Detect which cell encompasses the target text, then output its [X, Y] center coordinate. 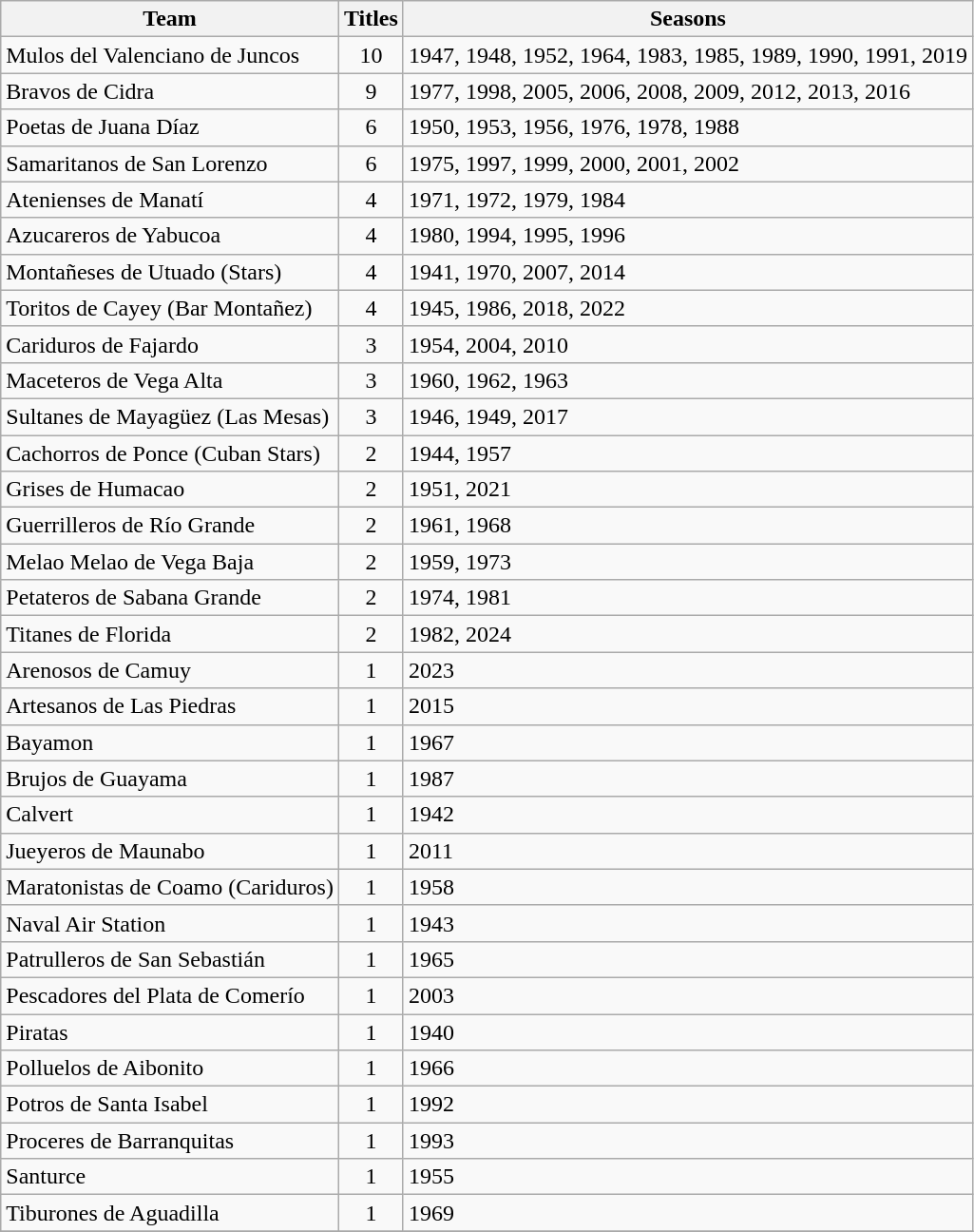
Patrulleros de San Sebastián [170, 959]
1993 [688, 1141]
2015 [688, 706]
Atenienses de Manatí [170, 200]
1942 [688, 815]
Sultanes de Mayagüez (Las Mesas) [170, 416]
Mulos del Valenciano de Juncos [170, 55]
Seasons [688, 19]
1969 [688, 1213]
1947, 1948, 1952, 1964, 1983, 1985, 1989, 1990, 1991, 2019 [688, 55]
Piratas [170, 1031]
Polluelos de Aibonito [170, 1068]
2023 [688, 670]
1992 [688, 1105]
Bravos de Cidra [170, 91]
Santurce [170, 1177]
1943 [688, 923]
1987 [688, 779]
Melao Melao de Vega Baja [170, 562]
Proceres de Barranquitas [170, 1141]
Arenosos de Camuy [170, 670]
Titanes de Florida [170, 634]
1965 [688, 959]
Guerrilleros de Río Grande [170, 526]
Petateros de Sabana Grande [170, 598]
Calvert [170, 815]
Bayamon [170, 742]
Cariduros de Fajardo [170, 344]
1966 [688, 1068]
Brujos de Guayama [170, 779]
1974, 1981 [688, 598]
1945, 1986, 2018, 2022 [688, 308]
1944, 1957 [688, 453]
1971, 1972, 1979, 1984 [688, 200]
1982, 2024 [688, 634]
Jueyeros de Maunabo [170, 851]
1959, 1973 [688, 562]
2011 [688, 851]
Potros de Santa Isabel [170, 1105]
1946, 1949, 2017 [688, 416]
1954, 2004, 2010 [688, 344]
1941, 1970, 2007, 2014 [688, 272]
Samaritanos de San Lorenzo [170, 164]
1975, 1997, 1999, 2000, 2001, 2002 [688, 164]
Naval Air Station [170, 923]
Tiburones de Aguadilla [170, 1213]
Poetas de Juana Díaz [170, 127]
Team [170, 19]
9 [371, 91]
2003 [688, 995]
1980, 1994, 1995, 1996 [688, 236]
Titles [371, 19]
Maratonistas de Coamo (Cariduros) [170, 887]
Montañeses de Utuado (Stars) [170, 272]
Cachorros de Ponce (Cuban Stars) [170, 453]
1950, 1953, 1956, 1976, 1978, 1988 [688, 127]
Grises de Humacao [170, 490]
1961, 1968 [688, 526]
10 [371, 55]
Maceteros de Vega Alta [170, 380]
1960, 1962, 1963 [688, 380]
Pescadores del Plata de Comerío [170, 995]
Artesanos de Las Piedras [170, 706]
1977, 1998, 2005, 2006, 2008, 2009, 2012, 2013, 2016 [688, 91]
1955 [688, 1177]
Azucareros de Yabucoa [170, 236]
Toritos de Cayey (Bar Montañez) [170, 308]
1940 [688, 1031]
1951, 2021 [688, 490]
1958 [688, 887]
1967 [688, 742]
